Capture the cell that displays the provided text and extract its (X, Y) central coordinate. 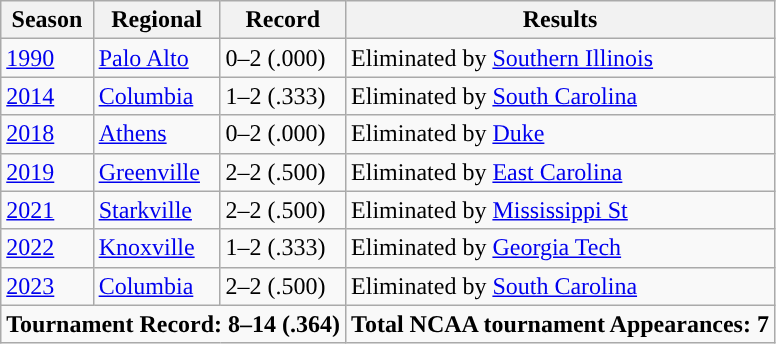
Record (283, 20)
2014 (47, 96)
Eliminated by Georgia Tech (560, 248)
Eliminated by Southern Illinois (560, 58)
Season (47, 20)
2023 (47, 286)
Palo Alto (156, 58)
Total NCAA tournament Appearances: 7 (560, 324)
2021 (47, 210)
2022 (47, 248)
Tournament Record: 8–14 (.364) (174, 324)
Eliminated by Mississippi St (560, 210)
Athens (156, 134)
Greenville (156, 172)
1990 (47, 58)
2019 (47, 172)
Knoxville (156, 248)
2018 (47, 134)
Eliminated by East Carolina (560, 172)
Starkville (156, 210)
Eliminated by Duke (560, 134)
Results (560, 20)
Regional (156, 20)
